Identify which cell holds the provided text, then report its [x, y] central coordinate. 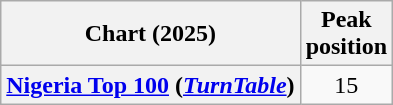
Nigeria Top 100 (TurnTable) [150, 85]
Peakposition [346, 34]
15 [346, 85]
Chart (2025) [150, 34]
